Find where the given text appears and provide that cell's center as (x, y) coordinate. 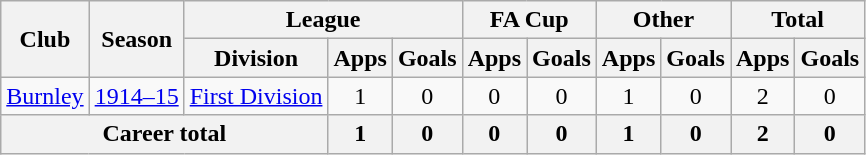
Other (663, 20)
Total (797, 20)
Club (45, 39)
First Division (256, 96)
Career total (164, 134)
Burnley (45, 96)
League (323, 20)
Season (136, 39)
1914–15 (136, 96)
FA Cup (529, 20)
Division (256, 58)
